Locate the cell with the specified text and output its [x, y] center coordinate. 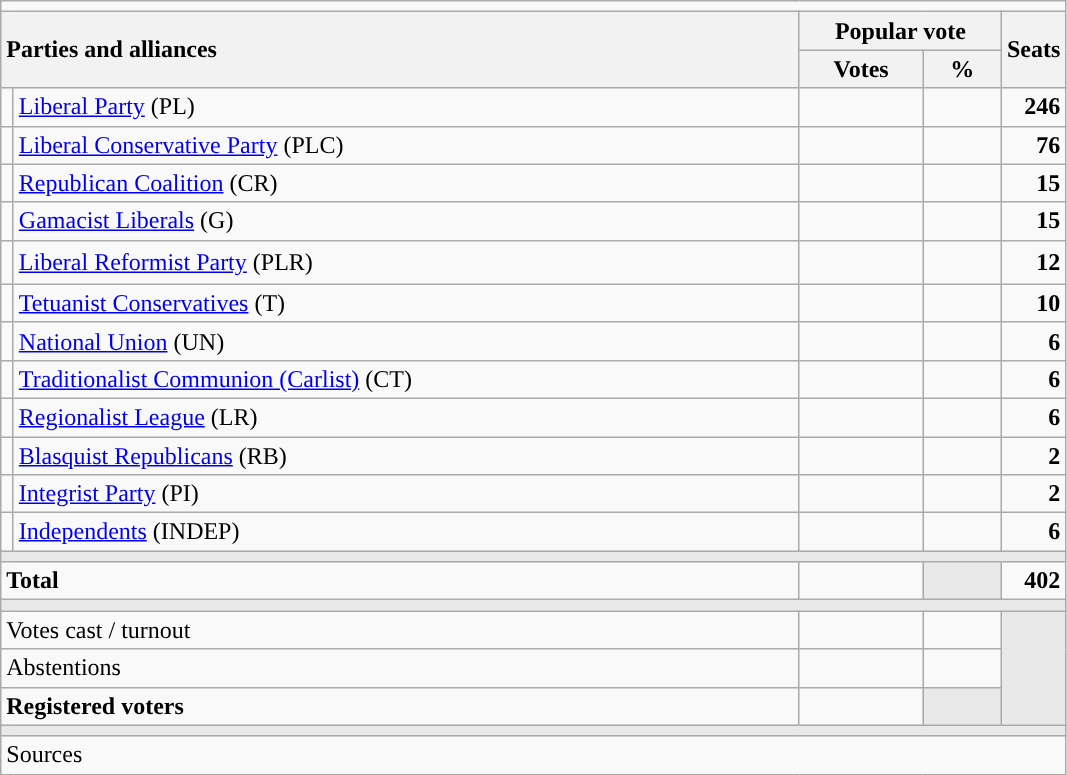
Registered voters [400, 706]
% [962, 69]
Liberal Reformist Party (PLR) [406, 262]
76 [1033, 145]
Seats [1033, 50]
246 [1033, 107]
Tetuanist Conservatives (T) [406, 303]
402 [1033, 581]
Votes cast / turnout [400, 630]
10 [1033, 303]
National Union (UN) [406, 341]
Regionalist League (LR) [406, 417]
Liberal Conservative Party (PLC) [406, 145]
Republican Coalition (CR) [406, 183]
Sources [534, 755]
Integrist Party (PI) [406, 494]
Traditionalist Communion (Carlist) (CT) [406, 379]
Gamacist Liberals (G) [406, 221]
Parties and alliances [400, 50]
Votes [861, 69]
Independents (INDEP) [406, 532]
12 [1033, 262]
Liberal Party (PL) [406, 107]
Abstentions [400, 668]
Popular vote [900, 31]
Blasquist Republicans (RB) [406, 455]
Total [400, 581]
